Determine the [x, y] coordinate at the center of the cell enclosing the given text.  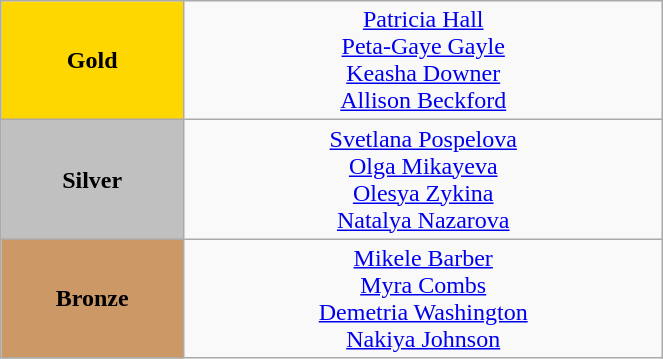
Gold [92, 60]
Svetlana PospelovaOlga MikayevaOlesya ZykinaNatalya Nazarova [424, 180]
Bronze [92, 298]
Mikele BarberMyra CombsDemetria WashingtonNakiya Johnson [424, 298]
Patricia HallPeta-Gaye GayleKeasha DownerAllison Beckford [424, 60]
Silver [92, 180]
